Extract the [x, y] coordinate from the center of the cell holding the provided text.  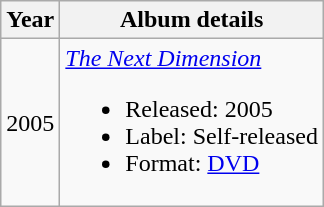
Year [30, 20]
The Next DimensionReleased: 2005Label: Self-releasedFormat: DVD [192, 122]
Album details [192, 20]
2005 [30, 122]
